Output the [X, Y] coordinate of the center of the cell containing the given text.  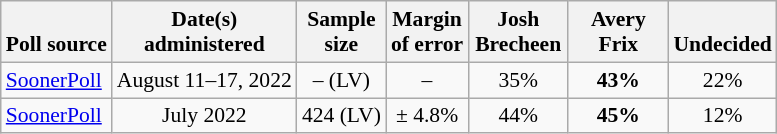
August 11–17, 2022 [204, 80]
Poll source [56, 32]
43% [618, 80]
July 2022 [204, 116]
12% [722, 116]
Marginof error [427, 32]
424 (LV) [342, 116]
Samplesize [342, 32]
AveryFrix [618, 32]
JoshBrecheen [518, 32]
45% [618, 116]
– (LV) [342, 80]
– [427, 80]
22% [722, 80]
44% [518, 116]
Date(s)administered [204, 32]
± 4.8% [427, 116]
35% [518, 80]
Undecided [722, 32]
